Scan for the cell matching the given text and deliver its [x, y] coordinate at center. 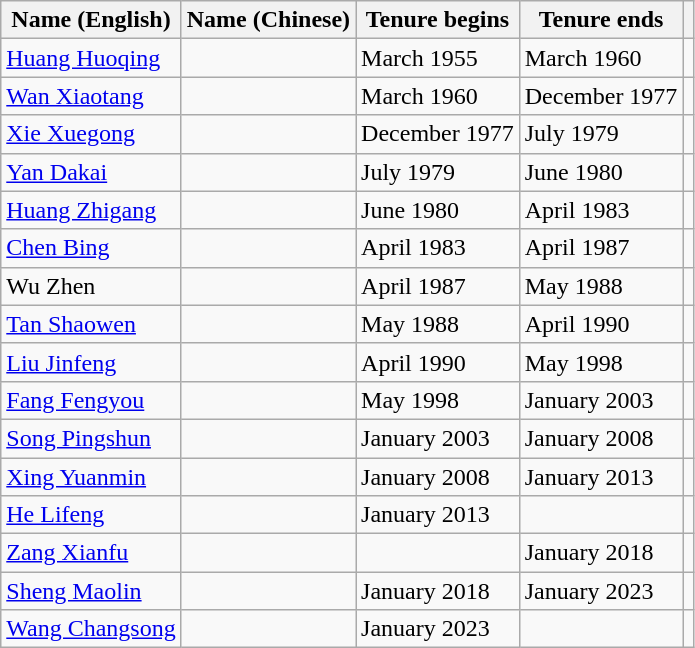
He Lifeng [91, 515]
Huang Huoqing [91, 58]
Xie Xuegong [91, 134]
Xing Yuanmin [91, 477]
Name (English) [91, 20]
Liu Jinfeng [91, 362]
Tenure ends [601, 20]
Tan Shaowen [91, 324]
Huang Zhigang [91, 210]
Zang Xianfu [91, 553]
March 1955 [438, 58]
Chen Bing [91, 248]
Wang Changsong [91, 629]
Yan Dakai [91, 172]
Song Pingshun [91, 438]
Fang Fengyou [91, 400]
Sheng Maolin [91, 591]
Name (Chinese) [268, 20]
Wu Zhen [91, 286]
Tenure begins [438, 20]
Wan Xiaotang [91, 96]
